Return (X, Y) of the center of cell containing provided text 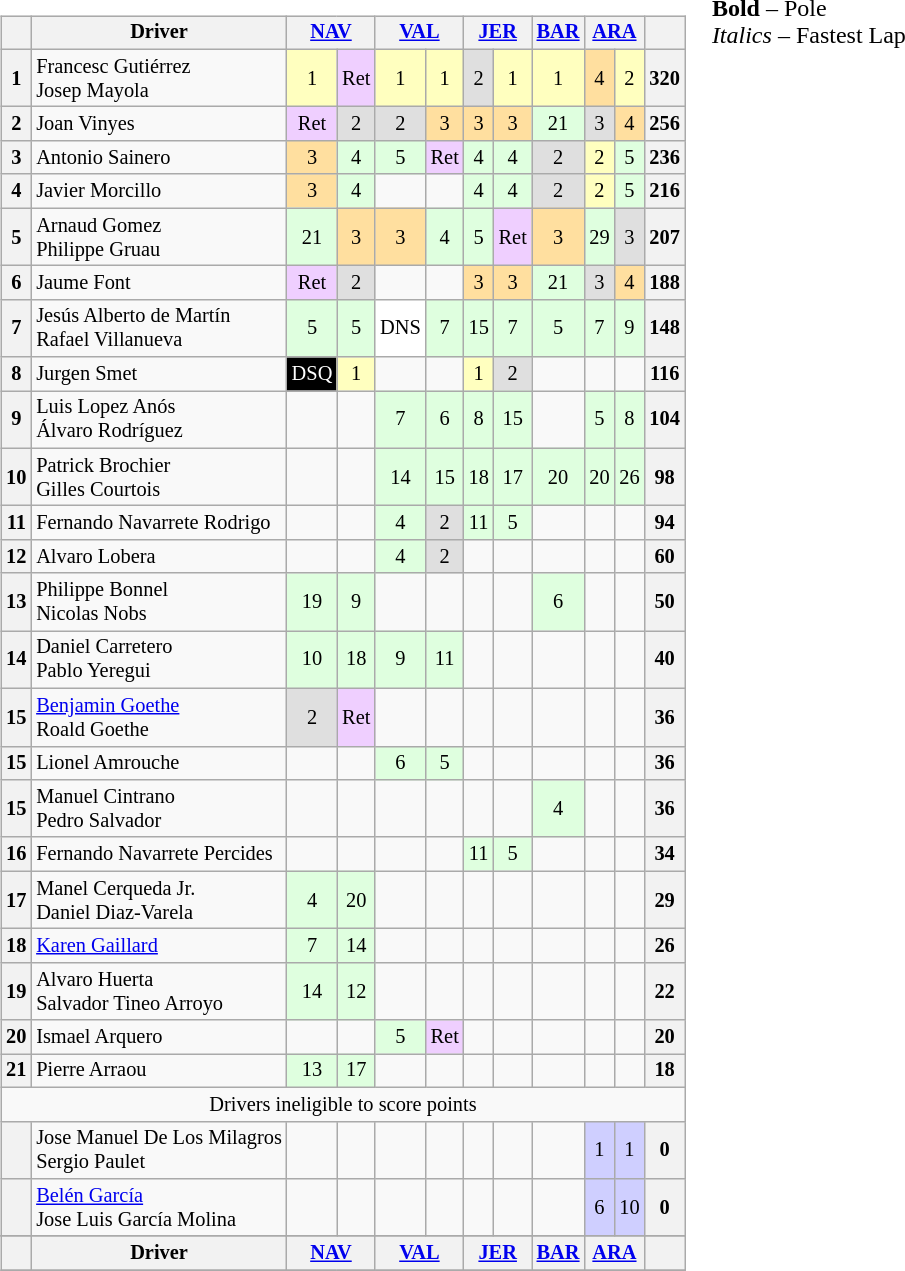
DNS (400, 328)
Francesc Gutiérrez Josep Mayola (158, 78)
Antonio Sainero (158, 158)
Pierre Arraou (158, 1071)
Javier Morcillo (158, 191)
256 (664, 124)
Luis Lopez Anós Álvaro Rodríguez (158, 420)
207 (664, 237)
Manuel Cintrano Pedro Salvador (158, 809)
Fernando Navarrete Percides (158, 854)
Daniel Carretero Pablo Yeregui (158, 660)
Lionel Amrouche (158, 763)
Jesús Alberto de Martín Rafael Villanueva (158, 328)
Benjamin Goethe Roald Goethe (158, 717)
Belén García Jose Luis García Molina (158, 1208)
Karen Gaillard (158, 946)
Patrick Brochier Gilles Courtois (158, 477)
104 (664, 420)
Manel Cerqueda Jr. Daniel Diaz-Varela (158, 900)
60 (664, 557)
Alvaro Huerta Salvador Tineo Arroyo (158, 991)
50 (664, 602)
216 (664, 191)
94 (664, 523)
DSQ (312, 374)
Fernando Navarrete Rodrigo (158, 523)
188 (664, 283)
Jose Manuel De Los Milagros Sergio Paulet (158, 1150)
Drivers ineligible to score points (342, 1104)
148 (664, 328)
40 (664, 660)
22 (664, 991)
Arnaud Gomez Philippe Gruau (158, 237)
Joan Vinyes (158, 124)
236 (664, 158)
320 (664, 78)
16 (16, 854)
Jurgen Smet (158, 374)
116 (664, 374)
Alvaro Lobera (158, 557)
34 (664, 854)
Jaume Font (158, 283)
Philippe Bonnel Nicolas Nobs (158, 602)
Ismael Arquero (158, 1037)
98 (664, 477)
